Return the [x, y] coordinate for the center point of the cell that contains the specified text.  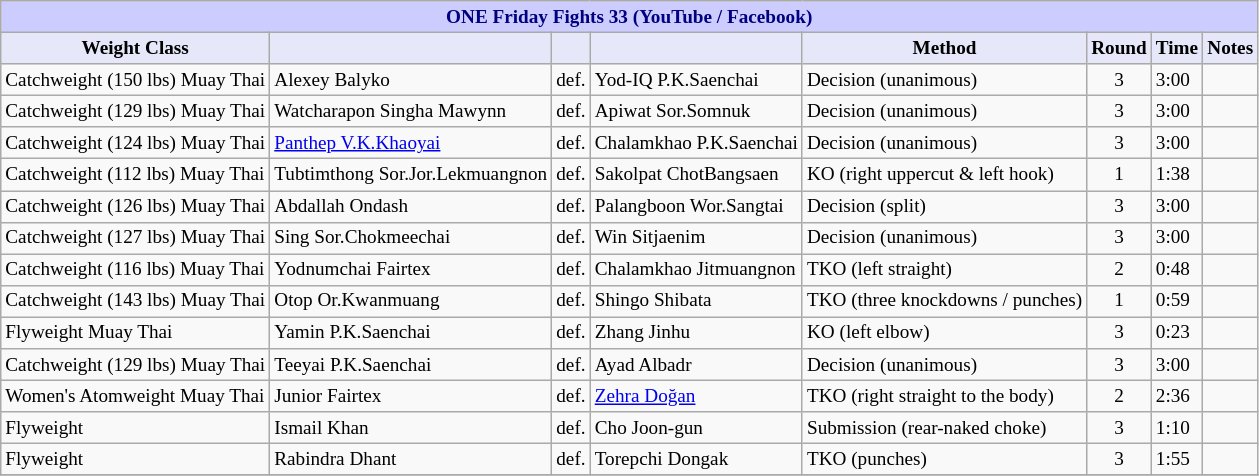
Win Sitjaenim [696, 238]
Decision (split) [944, 206]
Time [1176, 48]
Yod-IQ P.K.Saenchai [696, 80]
Abdallah Ondash [411, 206]
ONE Friday Fights 33 (YouTube / Facebook) [630, 17]
Shingo Shibata [696, 301]
Method [944, 48]
Apiwat Sor.Somnuk [696, 111]
Yamin P.K.Saenchai [411, 333]
Weight Class [136, 48]
Flyweight Muay Thai [136, 333]
1:55 [1176, 460]
Zehra Doğan [696, 396]
Catchweight (127 lbs) Muay Thai [136, 238]
Chalamkhao Jitmuangnon [696, 270]
Torepchi Dongak [696, 460]
Palangboon Wor.Sangtai [696, 206]
Zhang Jinhu [696, 333]
Women's Atomweight Muay Thai [136, 396]
TKO (left straight) [944, 270]
1:38 [1176, 175]
Chalamkhao P.K.Saenchai [696, 143]
Notes [1230, 48]
KO (left elbow) [944, 333]
0:23 [1176, 333]
0:48 [1176, 270]
Catchweight (124 lbs) Muay Thai [136, 143]
KO (right uppercut & left hook) [944, 175]
Submission (rear-naked choke) [944, 428]
Catchweight (116 lbs) Muay Thai [136, 270]
Junior Fairtex [411, 396]
Ayad Albadr [696, 365]
Otop Or.Kwanmuang [411, 301]
Alexey Balyko [411, 80]
Catchweight (150 lbs) Muay Thai [136, 80]
TKO (three knockdowns / punches) [944, 301]
Sakolpat ChotBangsaen [696, 175]
Catchweight (112 lbs) Muay Thai [136, 175]
1:10 [1176, 428]
Panthep V.K.Khaoyai [411, 143]
Catchweight (126 lbs) Muay Thai [136, 206]
Round [1120, 48]
Sing Sor.Chokmeechai [411, 238]
0:59 [1176, 301]
TKO (right straight to the body) [944, 396]
Watcharapon Singha Mawynn [411, 111]
Tubtimthong Sor.Jor.Lekmuangnon [411, 175]
Ismail Khan [411, 428]
TKO (punches) [944, 460]
Cho Joon-gun [696, 428]
Yodnumchai Fairtex [411, 270]
2:36 [1176, 396]
Rabindra Dhant [411, 460]
Teeyai P.K.Saenchai [411, 365]
Catchweight (143 lbs) Muay Thai [136, 301]
